Detect which cell encompasses the target text, then output its (x, y) center coordinate. 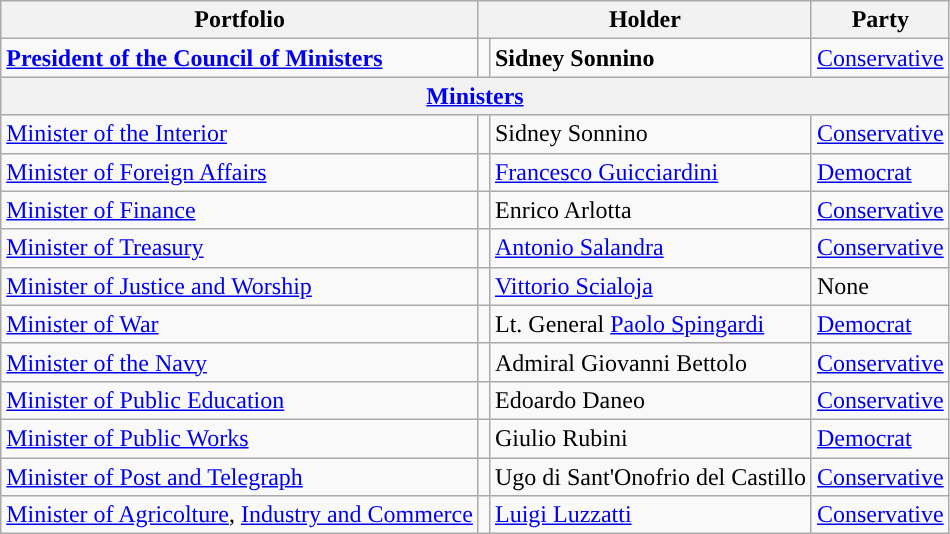
Portfolio (240, 20)
Ugo di Sant'Onofrio del Castillo (650, 477)
Giulio Rubini (650, 438)
None (880, 286)
Minister of the Interior (240, 134)
Minister of Justice and Worship (240, 286)
Minister of Finance (240, 210)
Minister of Post and Telegraph (240, 477)
Minister of Agricolture, Industry and Commerce (240, 515)
Minister of Public Education (240, 400)
Minister of Foreign Affairs (240, 172)
Ministers (475, 96)
President of the Council of Ministers (240, 58)
Lt. General Paolo Spingardi (650, 324)
Minister of War (240, 324)
Admiral Giovanni Bettolo (650, 362)
Party (880, 20)
Minister of the Navy (240, 362)
Minister of Public Works (240, 438)
Luigi Luzzatti (650, 515)
Enrico Arlotta (650, 210)
Edoardo Daneo (650, 400)
Holder (644, 20)
Vittorio Scialoja (650, 286)
Antonio Salandra (650, 248)
Francesco Guicciardini (650, 172)
Minister of Treasury (240, 248)
